Determine the [x, y] coordinate at the center of the cell enclosing the given text.  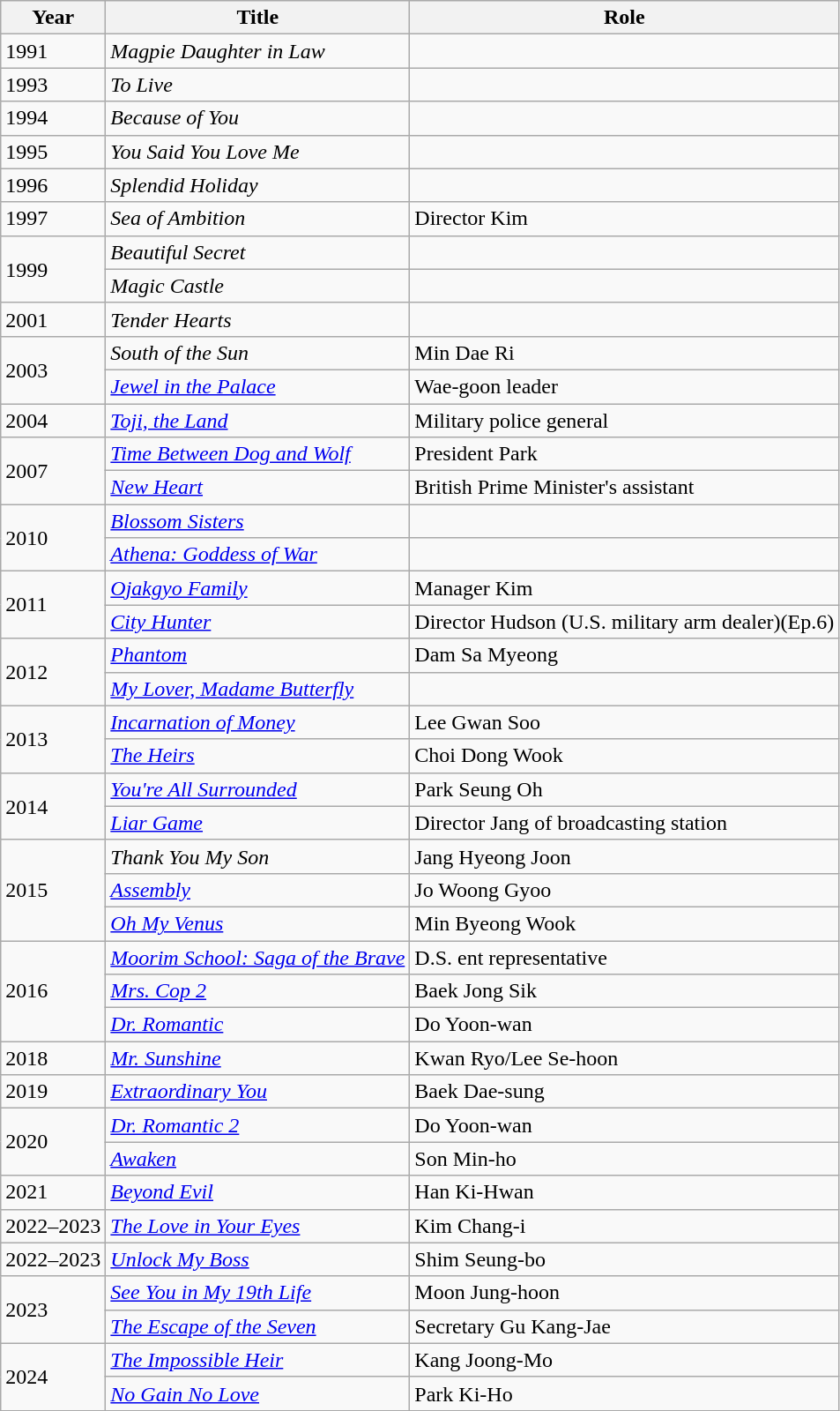
Wae-goon leader [624, 386]
Moon Jung-hoon [624, 1293]
Oh My Venus [257, 923]
Beautiful Secret [257, 252]
South of the Sun [257, 353]
2020 [53, 1142]
Park Ki-Ho [624, 1393]
Mr. Sunshine [257, 1058]
Director Jang of broadcasting station [624, 823]
2019 [53, 1092]
Kim Chang-i [624, 1226]
City Hunter [257, 622]
Thank You My Son [257, 856]
2018 [53, 1058]
Baek Dae-sung [624, 1092]
Mrs. Cop 2 [257, 991]
Ojakgyo Family [257, 588]
You Said You Love Me [257, 152]
Magpie Daughter in Law [257, 51]
Moorim School: Saga of the Brave [257, 957]
2012 [53, 672]
New Heart [257, 488]
Park Seung Oh [624, 789]
D.S. ent representative [624, 957]
The Heirs [257, 756]
2023 [53, 1310]
2015 [53, 890]
Baek Jong Sik [624, 991]
Because of You [257, 118]
Athena: Goddess of War [257, 555]
Choi Dong Wook [624, 756]
1996 [53, 185]
2013 [53, 739]
Time Between Dog and Wolf [257, 454]
1999 [53, 269]
Extraordinary You [257, 1092]
Incarnation of Money [257, 722]
2004 [53, 421]
Phantom [257, 655]
Year [53, 18]
Sea of Ambition [257, 219]
Dr. Romantic 2 [257, 1125]
Secretary Gu Kang-Jae [624, 1326]
Director Hudson (U.S. military arm dealer)(Ep.6) [624, 622]
2007 [53, 471]
President Park [624, 454]
Dr. Romantic [257, 1025]
Title [257, 18]
The Impossible Heir [257, 1360]
Unlock My Boss [257, 1259]
The Love in Your Eyes [257, 1226]
Kang Joong-Mo [624, 1360]
Awaken [257, 1159]
1991 [53, 51]
Military police general [624, 421]
Jewel in the Palace [257, 386]
Tender Hearts [257, 319]
Shim Seung-bo [624, 1259]
2001 [53, 319]
2010 [53, 538]
Beyond Evil [257, 1192]
Jang Hyeong Joon [624, 856]
The Escape of the Seven [257, 1326]
No Gain No Love [257, 1393]
Magic Castle [257, 286]
Liar Game [257, 823]
Son Min-ho [624, 1159]
Min Byeong Wook [624, 923]
Manager Kim [624, 588]
You're All Surrounded [257, 789]
Director Kim [624, 219]
To Live [257, 85]
2024 [53, 1377]
2021 [53, 1192]
1994 [53, 118]
1995 [53, 152]
Han Ki-Hwan [624, 1192]
British Prime Minister's assistant [624, 488]
Assembly [257, 890]
Min Dae Ri [624, 353]
2016 [53, 990]
2011 [53, 605]
Dam Sa Myeong [624, 655]
Lee Gwan Soo [624, 722]
See You in My 19th Life [257, 1293]
Kwan Ryo/Lee Se-hoon [624, 1058]
My Lover, Madame Butterfly [257, 689]
Jo Woong Gyoo [624, 890]
2003 [53, 370]
1993 [53, 85]
Blossom Sisters [257, 521]
2014 [53, 806]
Role [624, 18]
Toji, the Land [257, 421]
Splendid Holiday [257, 185]
1997 [53, 219]
